For the text-containing cell, return its midpoint in [x, y] coordinate format. 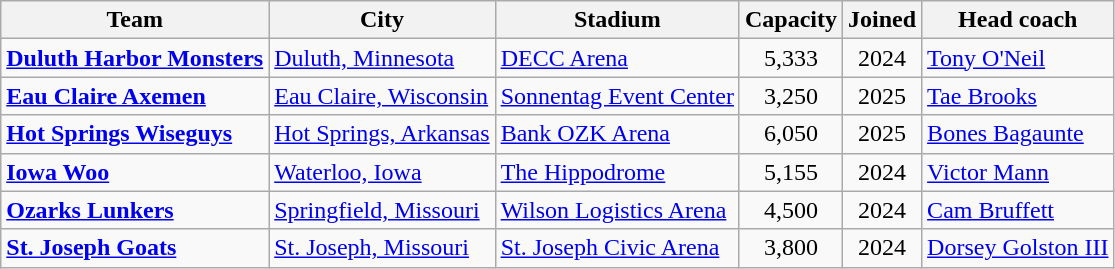
Capacity [790, 20]
Iowa Woo [135, 172]
Head coach [1018, 20]
Wilson Logistics Arena [617, 210]
3,250 [790, 96]
6,050 [790, 134]
5,155 [790, 172]
Tae Brooks [1018, 96]
Stadium [617, 20]
3,800 [790, 248]
Joined [882, 20]
5,333 [790, 58]
Duluth Harbor Monsters [135, 58]
Eau Claire Axemen [135, 96]
St. Joseph, Missouri [382, 248]
Victor Mann [1018, 172]
St. Joseph Goats [135, 248]
Hot Springs, Arkansas [382, 134]
4,500 [790, 210]
DECC Arena [617, 58]
Bank OZK Arena [617, 134]
Waterloo, Iowa [382, 172]
Duluth, Minnesota [382, 58]
Team [135, 20]
Ozarks Lunkers [135, 210]
Dorsey Golston III [1018, 248]
Sonnentag Event Center [617, 96]
Bones Bagaunte [1018, 134]
Eau Claire, Wisconsin [382, 96]
Springfield, Missouri [382, 210]
Cam Bruffett [1018, 210]
St. Joseph Civic Arena [617, 248]
Hot Springs Wiseguys [135, 134]
Tony O'Neil [1018, 58]
City [382, 20]
The Hippodrome [617, 172]
